Identify which cell holds the provided text, then report its [x, y] central coordinate. 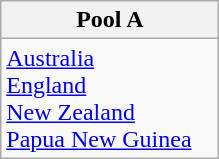
Australia England New Zealand Papua New Guinea [110, 98]
Pool A [110, 20]
